Find where the given text appears and provide that cell's center as [X, Y] coordinate. 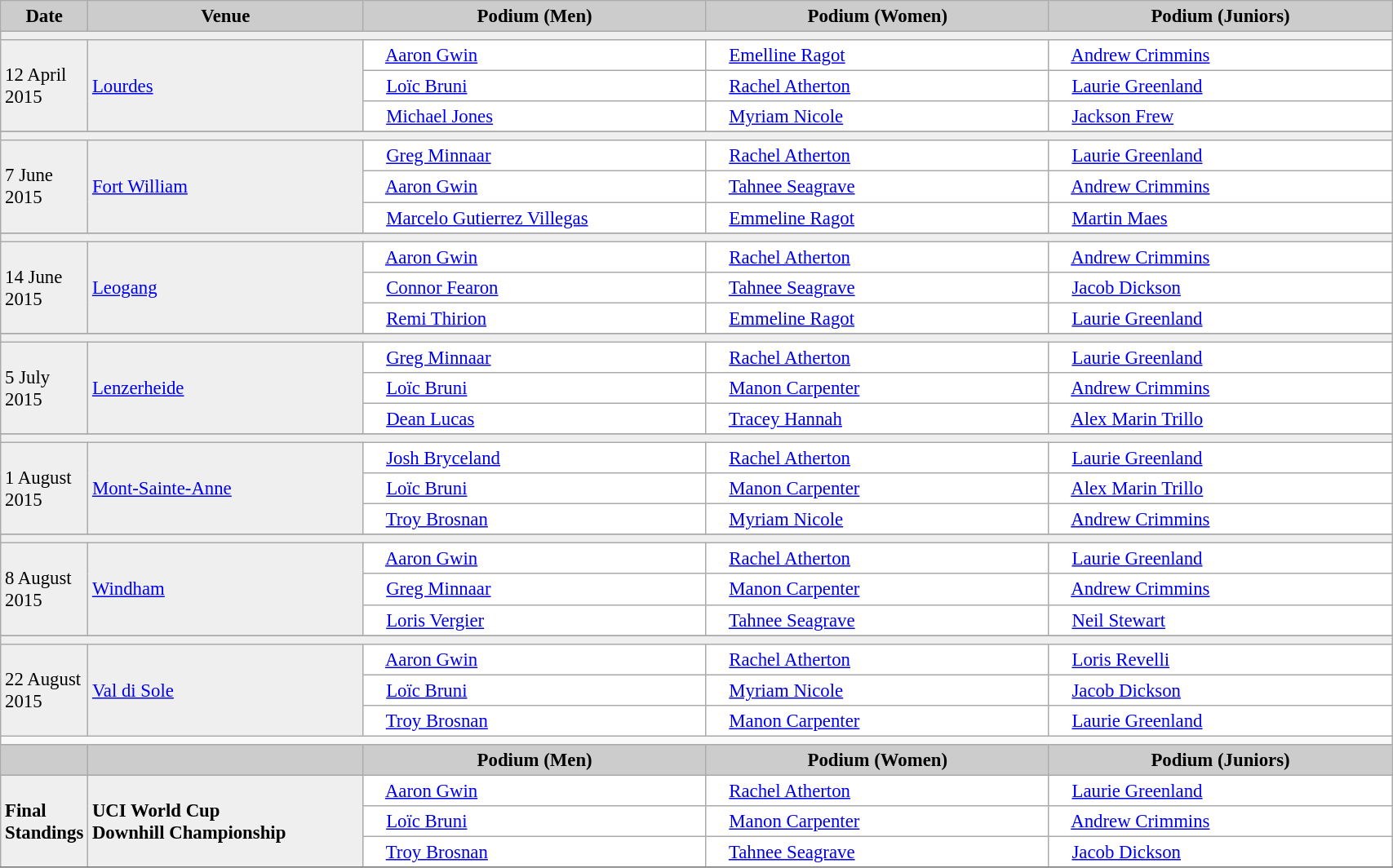
Dean Lucas [535, 418]
Neil Stewart [1220, 620]
Tracey Hannah [877, 418]
Venue [225, 16]
Michael Jones [535, 117]
Fort William [225, 186]
12 April 2015 [44, 86]
7 June 2015 [44, 186]
Final Standings [44, 821]
Jackson Frew [1220, 117]
Lourdes [225, 86]
Loris Revelli [1220, 659]
Date [44, 16]
Lenzerheide [225, 388]
Marcelo Gutierrez Villegas [535, 218]
Loris Vergier [535, 620]
Mont-Sainte-Anne [225, 489]
UCI World Cup Downhill Championship [225, 821]
Leogang [225, 287]
Martin Maes [1220, 218]
Emelline Ragot [877, 55]
14 June 2015 [44, 287]
Connor Fearon [535, 287]
Val di Sole [225, 690]
Josh Bryceland [535, 458]
1 August 2015 [44, 489]
Remi Thirion [535, 318]
22 August 2015 [44, 690]
5 July 2015 [44, 388]
Windham [225, 589]
8 August 2015 [44, 589]
